Determine the [X, Y] coordinate at the center of the cell enclosing the given text.  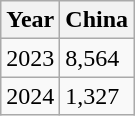
China [97, 20]
2023 [30, 58]
Year [30, 20]
2024 [30, 96]
1,327 [97, 96]
8,564 [97, 58]
